Provide the (x, y) coordinate of the cell's center where the given text is located.  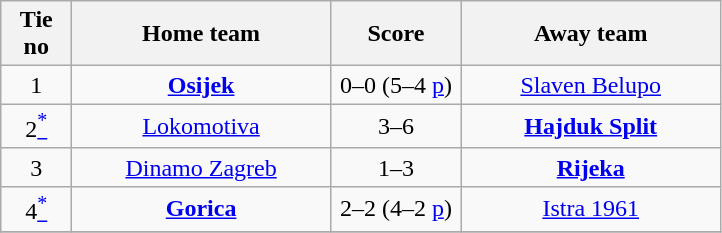
Score (396, 34)
Gorica (202, 208)
4* (36, 208)
Slaven Belupo (590, 85)
2* (36, 126)
Rijeka (590, 167)
Away team (590, 34)
Dinamo Zagreb (202, 167)
Home team (202, 34)
0–0 (5–4 p) (396, 85)
3 (36, 167)
Lokomotiva (202, 126)
Hajduk Split (590, 126)
1–3 (396, 167)
3–6 (396, 126)
Osijek (202, 85)
Istra 1961 (590, 208)
Tie no (36, 34)
2–2 (4–2 p) (396, 208)
1 (36, 85)
